Locate the cell with the specified text and output its [x, y] center coordinate. 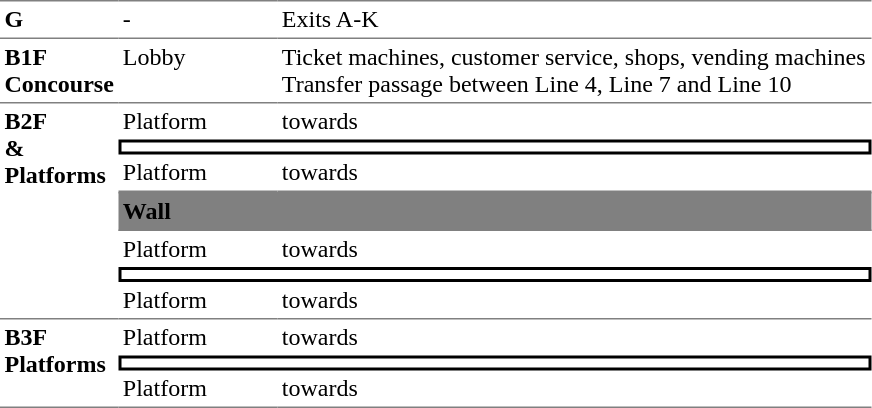
B3F Platforms [59, 364]
Wall [494, 212]
- [198, 19]
Exits A-K [574, 19]
B2F & Platforms [59, 212]
B1FConcourse [59, 71]
G [59, 19]
Lobby [198, 71]
Ticket machines, customer service, shops, vending machinesTransfer passage between Line 4, Line 7 and Line 10 [574, 71]
